Detect which cell encompasses the target text, then output its [x, y] center coordinate. 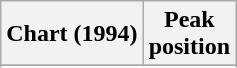
Chart (1994) [72, 34]
Peakposition [189, 34]
